Detect which cell encompasses the target text, then output its [X, Y] center coordinate. 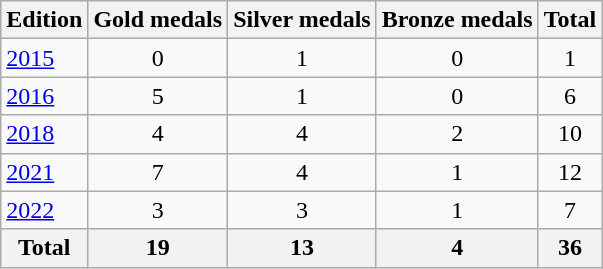
Edition [44, 20]
Silver medals [302, 20]
2015 [44, 58]
2016 [44, 96]
13 [302, 248]
36 [570, 248]
2018 [44, 134]
12 [570, 172]
Bronze medals [457, 20]
19 [158, 248]
6 [570, 96]
2 [457, 134]
Gold medals [158, 20]
5 [158, 96]
2022 [44, 210]
10 [570, 134]
2021 [44, 172]
